Output the [x, y] coordinate of the center of the cell containing the given text.  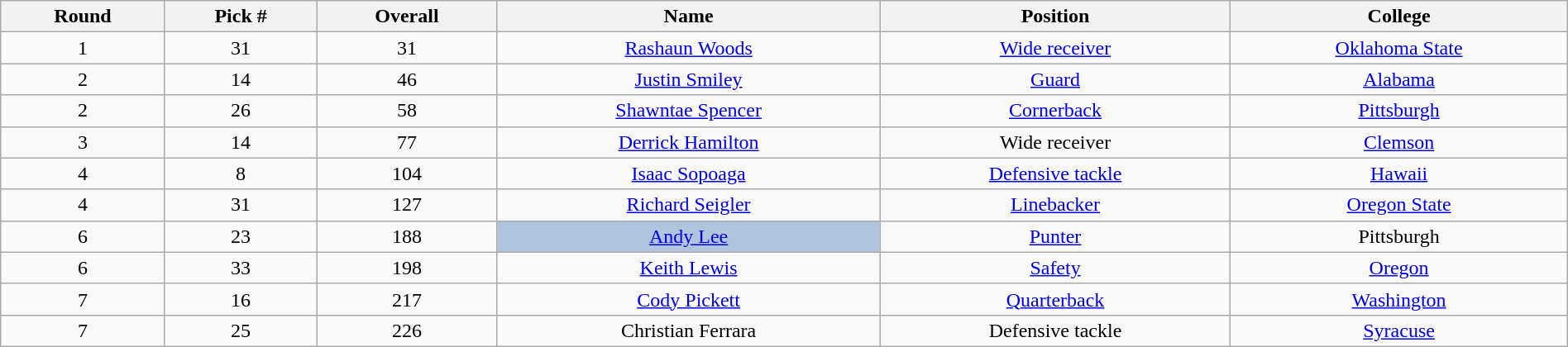
Name [688, 17]
Cornerback [1055, 111]
Rashaun Woods [688, 48]
Safety [1055, 268]
Oregon State [1399, 205]
8 [241, 173]
Clemson [1399, 142]
Pick # [241, 17]
Guard [1055, 79]
Alabama [1399, 79]
127 [407, 205]
16 [241, 299]
Christian Ferrara [688, 330]
23 [241, 236]
Oregon [1399, 268]
Keith Lewis [688, 268]
Linebacker [1055, 205]
Overall [407, 17]
Round [83, 17]
104 [407, 173]
Derrick Hamilton [688, 142]
198 [407, 268]
33 [241, 268]
Punter [1055, 236]
College [1399, 17]
46 [407, 79]
58 [407, 111]
217 [407, 299]
Oklahoma State [1399, 48]
Shawntae Spencer [688, 111]
226 [407, 330]
Syracuse [1399, 330]
Washington [1399, 299]
26 [241, 111]
25 [241, 330]
188 [407, 236]
Isaac Sopoaga [688, 173]
Richard Seigler [688, 205]
Quarterback [1055, 299]
1 [83, 48]
Position [1055, 17]
Cody Pickett [688, 299]
Andy Lee [688, 236]
77 [407, 142]
Justin Smiley [688, 79]
Hawaii [1399, 173]
3 [83, 142]
